Output the (X, Y) coordinate of the center of the cell containing the given text.  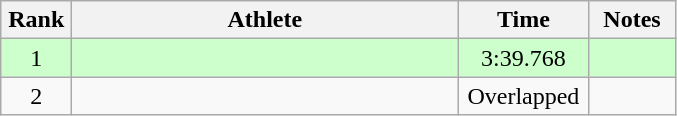
Athlete (265, 20)
1 (36, 58)
2 (36, 96)
3:39.768 (524, 58)
Rank (36, 20)
Overlapped (524, 96)
Time (524, 20)
Notes (632, 20)
